Extract the [X, Y] coordinate from the center of the cell holding the provided text.  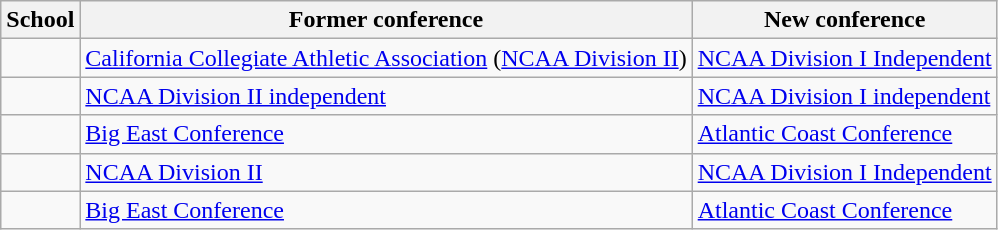
NCAA Division II independent [386, 96]
NCAA Division II [386, 172]
NCAA Division I independent [844, 96]
School [40, 20]
New conference [844, 20]
Former conference [386, 20]
California Collegiate Athletic Association (NCAA Division II) [386, 58]
